From the cell containing the given text, extract its center point as [X, Y] coordinate. 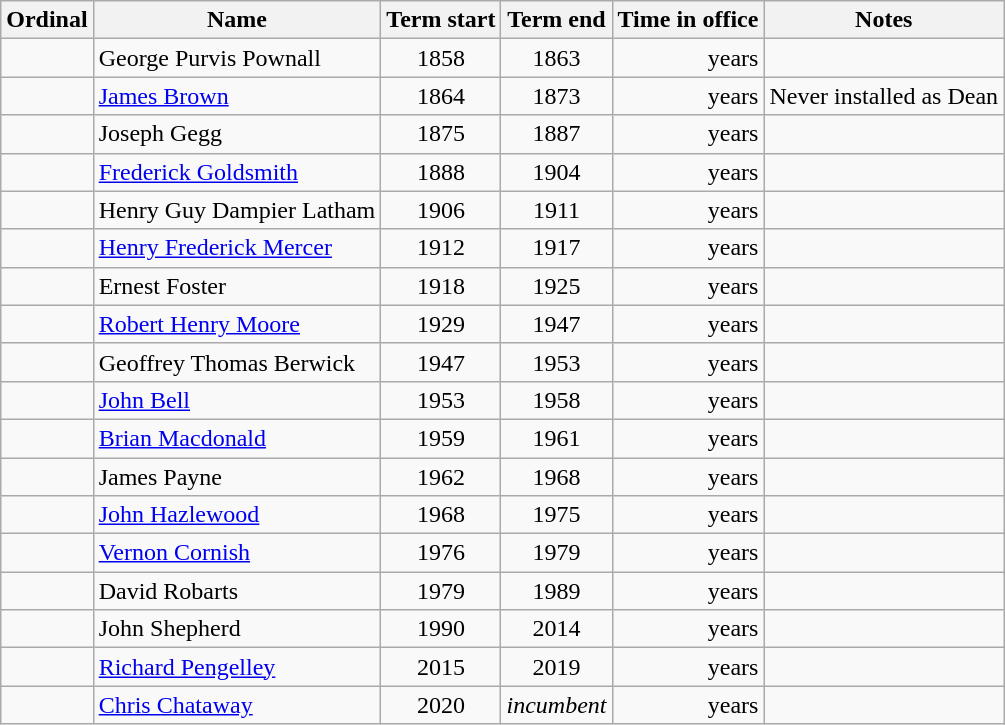
John Shepherd [237, 629]
2015 [441, 667]
Term start [441, 20]
1864 [441, 96]
1875 [441, 134]
2019 [556, 667]
Name [237, 20]
1887 [556, 134]
2014 [556, 629]
Henry Guy Dampier Latham [237, 210]
1958 [556, 400]
1990 [441, 629]
Joseph Gegg [237, 134]
John Bell [237, 400]
2020 [441, 705]
Geoffrey Thomas Berwick [237, 362]
Henry Frederick Mercer [237, 248]
1904 [556, 172]
1962 [441, 477]
1858 [441, 58]
1976 [441, 553]
1873 [556, 96]
Vernon Cornish [237, 553]
1929 [441, 324]
Notes [884, 20]
1911 [556, 210]
James Payne [237, 477]
1959 [441, 438]
1975 [556, 515]
1918 [441, 286]
Frederick Goldsmith [237, 172]
Time in office [688, 20]
James Brown [237, 96]
David Robarts [237, 591]
Brian Macdonald [237, 438]
1925 [556, 286]
John Hazlewood [237, 515]
Robert Henry Moore [237, 324]
Ernest Foster [237, 286]
1863 [556, 58]
Term end [556, 20]
George Purvis Pownall [237, 58]
1912 [441, 248]
Ordinal [47, 20]
1961 [556, 438]
1906 [441, 210]
1888 [441, 172]
1917 [556, 248]
1989 [556, 591]
Chris Chataway [237, 705]
Richard Pengelley [237, 667]
Never installed as Dean [884, 96]
incumbent [556, 705]
